Provide the (X, Y) coordinate of the cell's center where the given text is located.  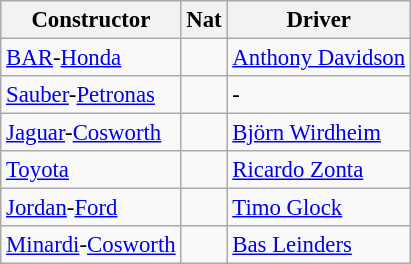
Ricardo Zonta (318, 170)
Jordan-Ford (91, 208)
Sauber-Petronas (91, 95)
Bas Leinders (318, 245)
Driver (318, 20)
Minardi-Cosworth (91, 245)
- (318, 95)
Nat (204, 20)
Anthony Davidson (318, 58)
Toyota (91, 170)
Constructor (91, 20)
BAR-Honda (91, 58)
Björn Wirdheim (318, 133)
Jaguar-Cosworth (91, 133)
Timo Glock (318, 208)
